Return [X, Y] of the center of cell containing provided text 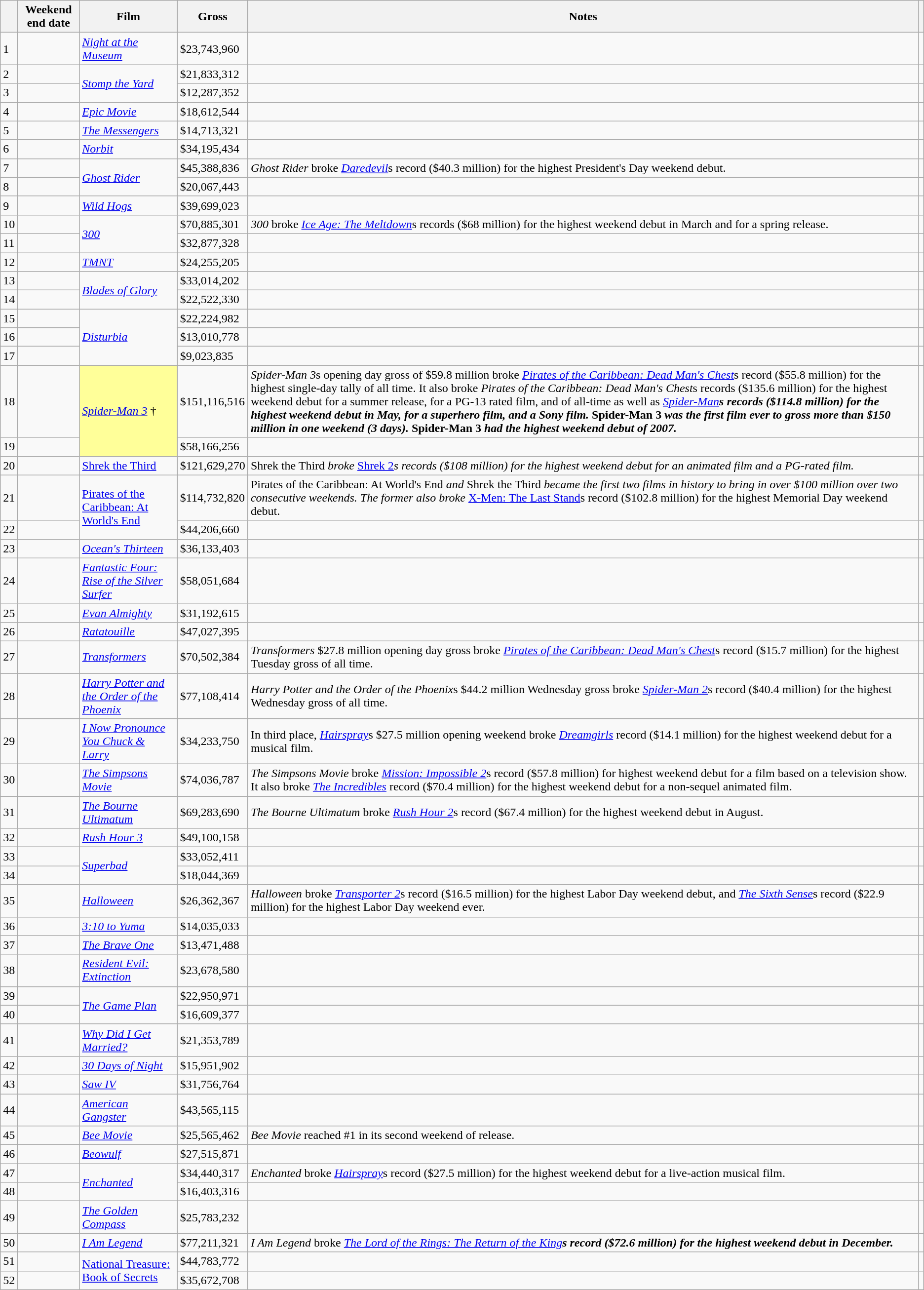
Rush Hour 3 [128, 838]
$22,224,982 [212, 318]
The Messengers [128, 130]
$22,950,971 [212, 996]
The Brave One [128, 945]
$21,353,789 [212, 1040]
3 [9, 93]
Halloween [128, 900]
$151,116,516 [212, 401]
$25,783,232 [212, 1217]
$25,565,462 [212, 1135]
$33,052,411 [212, 857]
Bee Movie [128, 1135]
Ghost Rider [128, 177]
34 [9, 875]
32 [9, 838]
Gross [212, 17]
29 [9, 742]
48 [9, 1192]
Superbad [128, 866]
Why Did I Get Married? [128, 1040]
16 [9, 337]
$34,233,750 [212, 742]
3:10 to Yuma [128, 926]
American Gangster [128, 1110]
26 [9, 631]
$69,283,690 [212, 813]
Shrek the Third [128, 466]
300 [128, 234]
50 [9, 1243]
In third place, Hairsprays $27.5 million opening weekend broke Dreamgirls record ($14.1 million) for the highest weekend debut for a musical film. [583, 742]
$45,388,836 [212, 168]
Ratatouille [128, 631]
$16,403,316 [212, 1192]
21 [9, 498]
8 [9, 187]
I Now Pronounce You Chuck & Larry [128, 742]
Disturbia [128, 337]
Ghost Rider broke Daredevils record ($40.3 million) for the highest President's Day weekend debut. [583, 168]
$16,609,377 [212, 1015]
Harry Potter and the Order of the Phoenix [128, 696]
45 [9, 1135]
$24,255,205 [212, 262]
30 Days of Night [128, 1065]
$70,885,301 [212, 224]
25 [9, 613]
Wild Hogs [128, 205]
2 [9, 74]
33 [9, 857]
$9,023,835 [212, 356]
27 [9, 657]
$43,565,115 [212, 1110]
$70,502,384 [212, 657]
Transformers [128, 657]
44 [9, 1110]
$35,672,708 [212, 1280]
$27,515,871 [212, 1154]
The Game Plan [128, 1005]
The Golden Compass [128, 1217]
$14,035,033 [212, 926]
42 [9, 1065]
$74,036,787 [212, 780]
$121,629,270 [212, 466]
40 [9, 1015]
Beowulf [128, 1154]
$39,699,023 [212, 205]
300 broke Ice Age: The Meltdowns records ($68 million) for the highest weekend debut in March and for a spring release. [583, 224]
Film [128, 17]
$26,362,367 [212, 900]
Saw IV [128, 1084]
$21,833,312 [212, 74]
35 [9, 900]
Notes [583, 17]
Epic Movie [128, 112]
TMNT [128, 262]
$13,471,488 [212, 945]
Spider-Man 3 † [128, 411]
The Bourne Ultimatum broke Rush Hour 2s record ($67.4 million) for the highest weekend debut in August. [583, 813]
31 [9, 813]
15 [9, 318]
Enchanted broke Hairsprays record ($27.5 million) for the highest weekend debut for a live-action musical film. [583, 1173]
Weekend end date [48, 17]
$77,211,321 [212, 1243]
$36,133,403 [212, 548]
$13,010,778 [212, 337]
$44,206,660 [212, 530]
Stomp the Yard [128, 83]
12 [9, 262]
22 [9, 530]
$12,287,352 [212, 93]
19 [9, 447]
$34,440,317 [212, 1173]
The Simpsons Movie [128, 780]
Resident Evil: Extinction [128, 971]
$49,100,158 [212, 838]
Evan Almighty [128, 613]
$58,166,256 [212, 447]
Ocean's Thirteen [128, 548]
14 [9, 300]
Norbit [128, 149]
$20,067,443 [212, 187]
38 [9, 971]
$23,678,580 [212, 971]
43 [9, 1084]
$15,951,902 [212, 1065]
4 [9, 112]
6 [9, 149]
$44,783,772 [212, 1261]
$31,756,764 [212, 1084]
$33,014,202 [212, 281]
5 [9, 130]
47 [9, 1173]
$47,027,395 [212, 631]
36 [9, 926]
28 [9, 696]
39 [9, 996]
National Treasure: Book of Secrets [128, 1271]
23 [9, 548]
9 [9, 205]
37 [9, 945]
$58,051,684 [212, 581]
51 [9, 1261]
10 [9, 224]
1 [9, 48]
11 [9, 243]
Night at the Museum [128, 48]
Fantastic Four: Rise of the Silver Surfer [128, 581]
I Am Legend broke The Lord of the Rings: The Return of the Kings record ($72.6 million) for the highest weekend debut in December. [583, 1243]
$18,612,544 [212, 112]
52 [9, 1280]
Bee Movie reached #1 in its second weekend of release. [583, 1135]
$34,195,434 [212, 149]
$14,713,321 [212, 130]
7 [9, 168]
49 [9, 1217]
Pirates of the Caribbean: At World's End [128, 507]
$32,877,328 [212, 243]
$77,108,414 [212, 696]
24 [9, 581]
$114,732,820 [212, 498]
18 [9, 401]
30 [9, 780]
13 [9, 281]
17 [9, 356]
$31,192,615 [212, 613]
I Am Legend [128, 1243]
Shrek the Third broke Shrek 2s records ($108 million) for the highest weekend debut for an animated film and a PG-rated film. [583, 466]
Blades of Glory [128, 290]
$18,044,369 [212, 875]
46 [9, 1154]
$23,743,960 [212, 48]
41 [9, 1040]
$22,522,330 [212, 300]
20 [9, 466]
The Bourne Ultimatum [128, 813]
Enchanted [128, 1182]
